Detect which cell encompasses the target text, then output its (x, y) center coordinate. 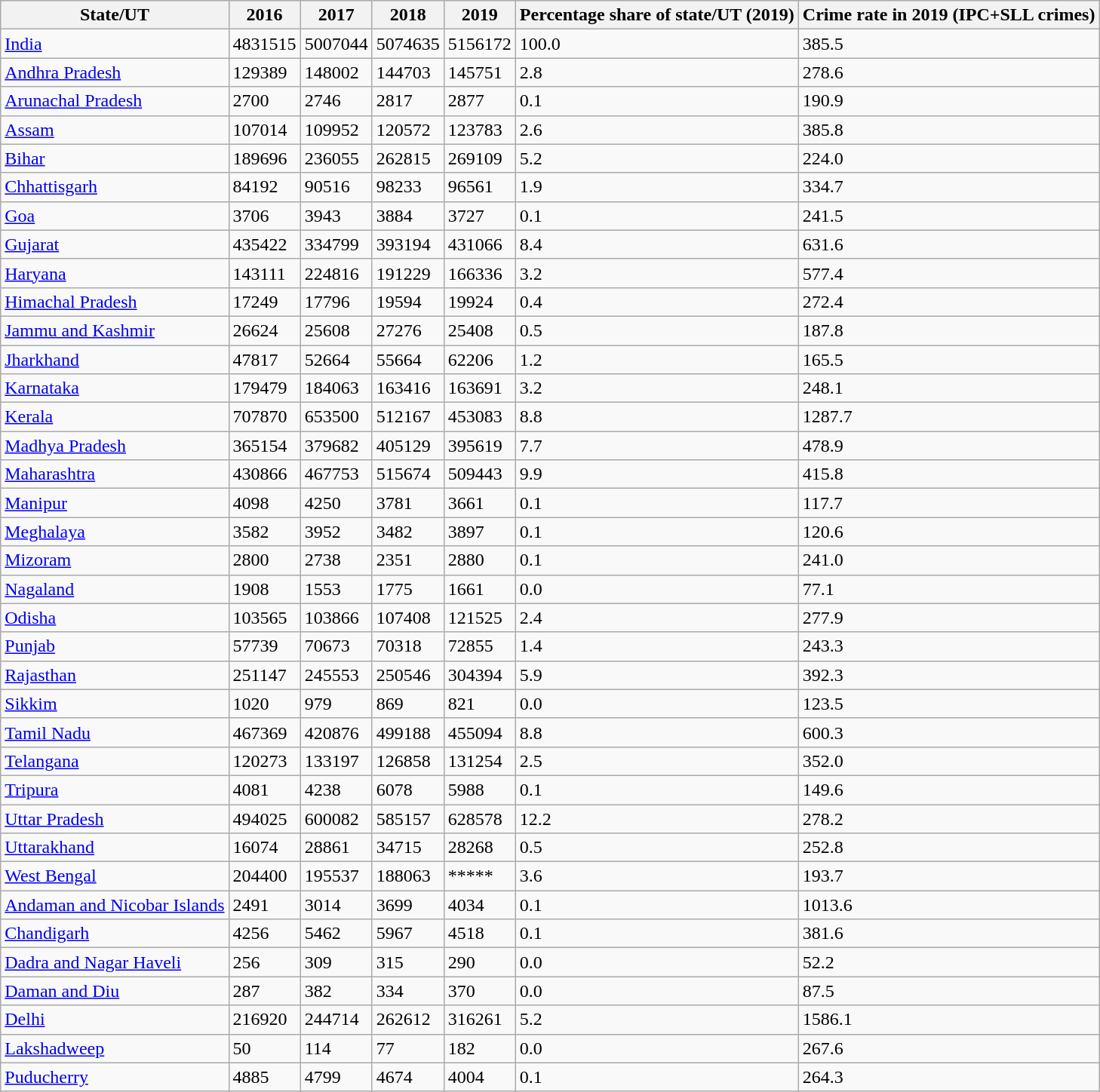
Uttarakhand (115, 848)
Manipur (115, 503)
3014 (336, 905)
334799 (336, 244)
2877 (480, 101)
191229 (407, 273)
25608 (336, 330)
869 (407, 704)
96561 (480, 187)
28861 (336, 848)
3706 (264, 216)
512167 (407, 417)
107408 (407, 618)
499188 (407, 732)
Jammu and Kashmir (115, 330)
Odisha (115, 618)
316261 (480, 1020)
4034 (480, 905)
3699 (407, 905)
5988 (480, 790)
166336 (480, 273)
2.5 (656, 761)
1020 (264, 704)
392.3 (949, 675)
114 (336, 1048)
4831515 (264, 44)
509443 (480, 474)
1661 (480, 589)
248.1 (949, 388)
165.5 (949, 360)
2700 (264, 101)
5967 (407, 934)
241.5 (949, 216)
415.8 (949, 474)
Dadra and Nagar Haveli (115, 962)
Lakshadweep (115, 1048)
107014 (264, 130)
5.9 (656, 675)
12.2 (656, 818)
0.4 (656, 302)
70673 (336, 646)
Tripura (115, 790)
34715 (407, 848)
Tamil Nadu (115, 732)
453083 (480, 417)
277.9 (949, 618)
145751 (480, 72)
250546 (407, 675)
120273 (264, 761)
287 (264, 991)
84192 (264, 187)
3582 (264, 532)
182 (480, 1048)
3952 (336, 532)
Goa (115, 216)
1553 (336, 589)
Madhya Pradesh (115, 446)
4081 (264, 790)
1908 (264, 589)
Maharashtra (115, 474)
393194 (407, 244)
467753 (336, 474)
1013.6 (949, 905)
1.4 (656, 646)
420876 (336, 732)
27276 (407, 330)
8.4 (656, 244)
Puducherry (115, 1077)
87.5 (949, 991)
109952 (336, 130)
2738 (336, 560)
Delhi (115, 1020)
120572 (407, 130)
4256 (264, 934)
4799 (336, 1077)
224.0 (949, 158)
272.4 (949, 302)
1.9 (656, 187)
120.6 (949, 532)
Nagaland (115, 589)
Meghalaya (115, 532)
131254 (480, 761)
278.2 (949, 818)
3.6 (656, 876)
Percentage share of state/UT (2019) (656, 15)
267.6 (949, 1048)
385.8 (949, 130)
243.3 (949, 646)
204400 (264, 876)
370 (480, 991)
26624 (264, 330)
195537 (336, 876)
315 (407, 962)
245553 (336, 675)
47817 (264, 360)
143111 (264, 273)
379682 (336, 446)
1287.7 (949, 417)
123783 (480, 130)
Bihar (115, 158)
77.1 (949, 589)
1586.1 (949, 1020)
3482 (407, 532)
4674 (407, 1077)
148002 (336, 72)
Arunachal Pradesh (115, 101)
2017 (336, 15)
628578 (480, 818)
2.8 (656, 72)
236055 (336, 158)
123.5 (949, 704)
577.4 (949, 273)
309 (336, 962)
334 (407, 991)
4098 (264, 503)
2.4 (656, 618)
72855 (480, 646)
1775 (407, 589)
28268 (480, 848)
264.3 (949, 1077)
90516 (336, 187)
4004 (480, 1077)
184063 (336, 388)
478.9 (949, 446)
4885 (264, 1077)
269109 (480, 158)
304394 (480, 675)
70318 (407, 646)
2018 (407, 15)
Kerala (115, 417)
55664 (407, 360)
467369 (264, 732)
5156172 (480, 44)
5462 (336, 934)
50 (264, 1048)
187.8 (949, 330)
455094 (480, 732)
251147 (264, 675)
4518 (480, 934)
Assam (115, 130)
494025 (264, 818)
77 (407, 1048)
382 (336, 991)
3661 (480, 503)
***** (480, 876)
1.2 (656, 360)
290 (480, 962)
129389 (264, 72)
431066 (480, 244)
Himachal Pradesh (115, 302)
25408 (480, 330)
Chhattisgarh (115, 187)
405129 (407, 446)
Rajasthan (115, 675)
Andhra Pradesh (115, 72)
352.0 (949, 761)
17249 (264, 302)
2491 (264, 905)
3897 (480, 532)
144703 (407, 72)
262612 (407, 1020)
5007044 (336, 44)
585157 (407, 818)
6078 (407, 790)
515674 (407, 474)
India (115, 44)
600.3 (949, 732)
3781 (407, 503)
4238 (336, 790)
103866 (336, 618)
West Bengal (115, 876)
52.2 (949, 962)
117.7 (949, 503)
193.7 (949, 876)
241.0 (949, 560)
631.6 (949, 244)
256 (264, 962)
2019 (480, 15)
17796 (336, 302)
Gujarat (115, 244)
126858 (407, 761)
State/UT (115, 15)
163416 (407, 388)
62206 (480, 360)
179479 (264, 388)
430866 (264, 474)
52664 (336, 360)
Karnataka (115, 388)
Jharkhand (115, 360)
2800 (264, 560)
57739 (264, 646)
252.8 (949, 848)
707870 (264, 417)
190.9 (949, 101)
188063 (407, 876)
103565 (264, 618)
278.6 (949, 72)
2016 (264, 15)
2880 (480, 560)
9.9 (656, 474)
381.6 (949, 934)
121525 (480, 618)
2817 (407, 101)
Telangana (115, 761)
2351 (407, 560)
2746 (336, 101)
3727 (480, 216)
385.5 (949, 44)
Haryana (115, 273)
216920 (264, 1020)
19924 (480, 302)
365154 (264, 446)
600082 (336, 818)
98233 (407, 187)
163691 (480, 388)
16074 (264, 848)
395619 (480, 446)
Crime rate in 2019 (IPC+SLL crimes) (949, 15)
653500 (336, 417)
Punjab (115, 646)
100.0 (656, 44)
5074635 (407, 44)
189696 (264, 158)
2.6 (656, 130)
Daman and Diu (115, 991)
149.6 (949, 790)
821 (480, 704)
3884 (407, 216)
133197 (336, 761)
Mizoram (115, 560)
7.7 (656, 446)
435422 (264, 244)
Sikkim (115, 704)
3943 (336, 216)
19594 (407, 302)
Andaman and Nicobar Islands (115, 905)
334.7 (949, 187)
262815 (407, 158)
4250 (336, 503)
Uttar Pradesh (115, 818)
244714 (336, 1020)
979 (336, 704)
224816 (336, 273)
Chandigarh (115, 934)
